Determine the (X, Y) coordinate at the center of the cell enclosing the given text.  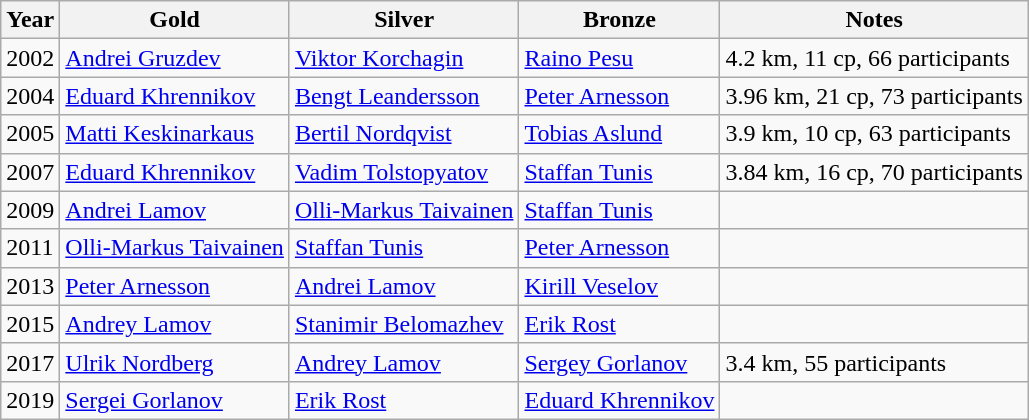
Stanimir Belomazhev (404, 324)
Tobias Aslund (620, 134)
Year (30, 20)
Silver (404, 20)
Matti Keskinarkaus (175, 134)
3.9 km, 10 cp, 63 participants (874, 134)
Vadim Tolstopyatov (404, 172)
Kirill Veselov (620, 286)
2011 (30, 248)
Andrei Gruzdev (175, 58)
3.96 km, 21 cp, 73 participants (874, 96)
2017 (30, 362)
Viktor Korchagin (404, 58)
Gold (175, 20)
4.2 km, 11 cp, 66 participants (874, 58)
Bronze (620, 20)
Bertil Nordqvist (404, 134)
2015 (30, 324)
2013 (30, 286)
2004 (30, 96)
2005 (30, 134)
Raino Pesu (620, 58)
3.4 km, 55 participants (874, 362)
Sergei Gorlanov (175, 400)
Sergey Gorlanov (620, 362)
2019 (30, 400)
2007 (30, 172)
3.84 km, 16 cp, 70 participants (874, 172)
Notes (874, 20)
2002 (30, 58)
2009 (30, 210)
Bengt Leandersson (404, 96)
Ulrik Nordberg (175, 362)
